Detect which cell encompasses the target text, then output its [X, Y] center coordinate. 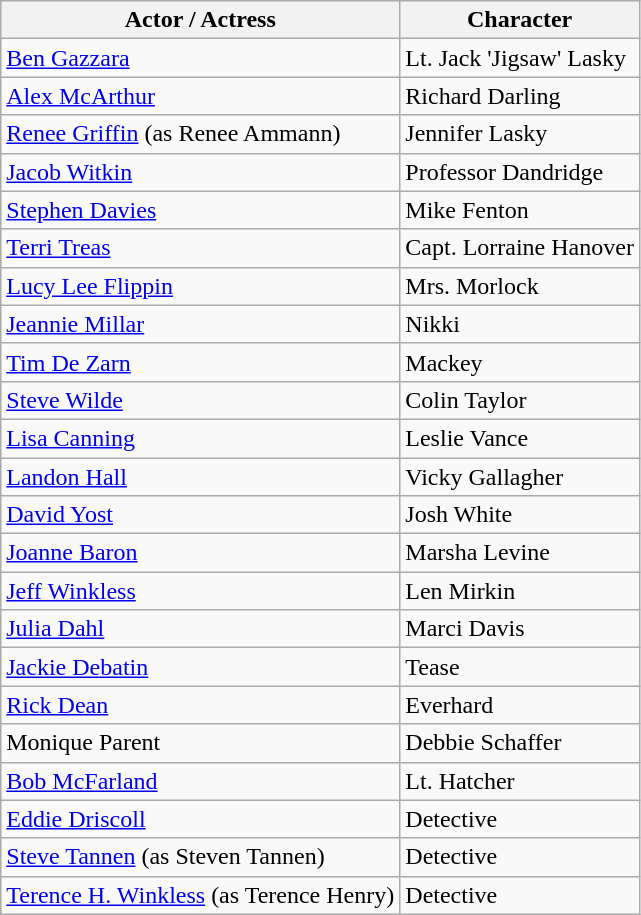
Professor Dandridge [520, 172]
David Yost [200, 515]
Mrs. Morlock [520, 286]
Character [520, 20]
Terri Treas [200, 248]
Jeannie Millar [200, 324]
Debbie Schaffer [520, 743]
Lt. Jack 'Jigsaw' Lasky [520, 58]
Steve Wilde [200, 400]
Rick Dean [200, 705]
Actor / Actress [200, 20]
Marci Davis [520, 629]
Renee Griffin (as Renee Ammann) [200, 134]
Terence H. Winkless (as Terence Henry) [200, 895]
Lisa Canning [200, 438]
Vicky Gallagher [520, 477]
Joanne Baron [200, 553]
Jeff Winkless [200, 591]
Lucy Lee Flippin [200, 286]
Jacob Witkin [200, 172]
Len Mirkin [520, 591]
Jennifer Lasky [520, 134]
Everhard [520, 705]
Stephen Davies [200, 210]
Ben Gazzara [200, 58]
Nikki [520, 324]
Monique Parent [200, 743]
Josh White [520, 515]
Steve Tannen (as Steven Tannen) [200, 857]
Julia Dahl [200, 629]
Leslie Vance [520, 438]
Bob McFarland [200, 781]
Richard Darling [520, 96]
Tim De Zarn [200, 362]
Mackey [520, 362]
Marsha Levine [520, 553]
Lt. Hatcher [520, 781]
Tease [520, 667]
Mike Fenton [520, 210]
Capt. Lorraine Hanover [520, 248]
Eddie Driscoll [200, 819]
Jackie Debatin [200, 667]
Colin Taylor [520, 400]
Alex McArthur [200, 96]
Landon Hall [200, 477]
